Find where the given text appears and provide that cell's center as [x, y] coordinate. 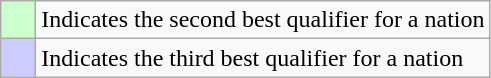
Indicates the third best qualifier for a nation [263, 58]
Indicates the second best qualifier for a nation [263, 20]
